Output the (x, y) coordinate of the center of the cell containing the given text.  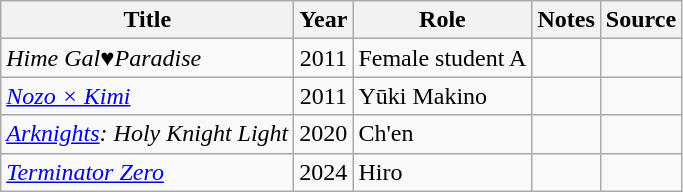
Title (148, 20)
2020 (324, 134)
Female student A (442, 58)
Arknights: Holy Knight Light (148, 134)
Ch'en (442, 134)
Yūki Makino (442, 96)
Terminator Zero (148, 172)
Nozo × Kimi (148, 96)
Notes (566, 20)
Source (640, 20)
2024 (324, 172)
Hiro (442, 172)
Hime Gal♥Paradise (148, 58)
Year (324, 20)
Role (442, 20)
